For the text-containing cell, return its midpoint in (X, Y) coordinate format. 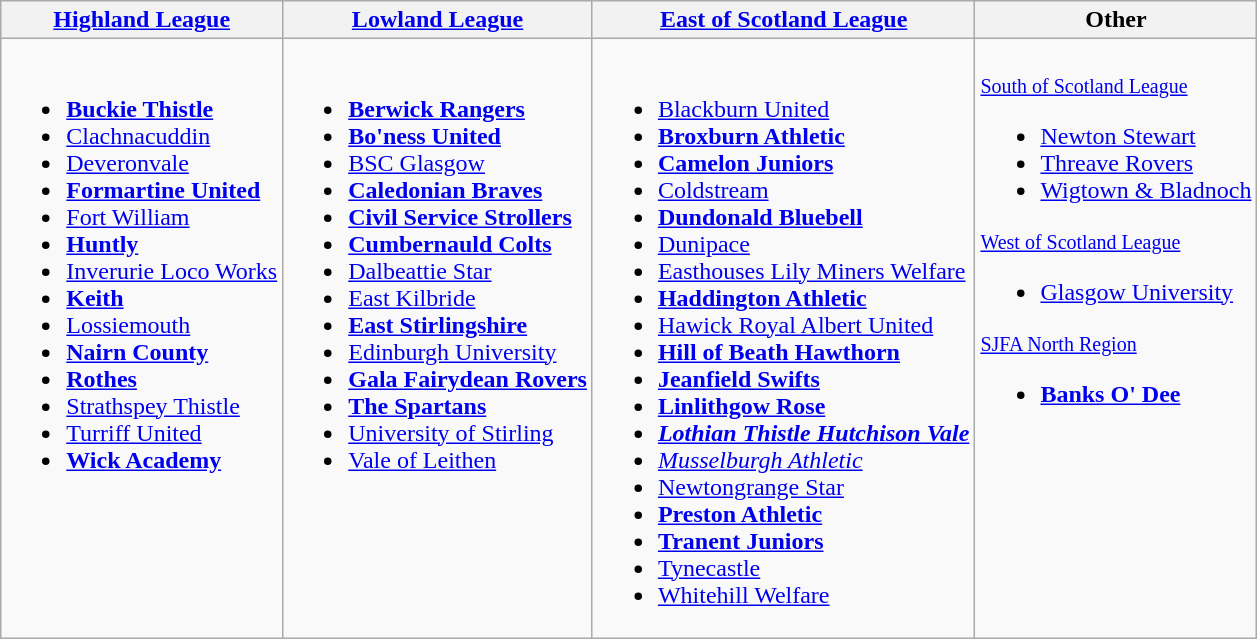
Other (1116, 20)
South of Scotland LeagueNewton StewartThreave RoversWigtown & BladnochWest of Scotland LeagueGlasgow UniversitySJFA North RegionBanks O' Dee (1116, 338)
East of Scotland League (783, 20)
Highland League (142, 20)
Lowland League (438, 20)
